Locate the cell with the specified text and output its [X, Y] center coordinate. 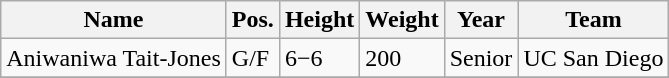
G/F [252, 58]
Team [594, 20]
Pos. [252, 20]
200 [402, 58]
Name [114, 20]
Height [319, 20]
Aniwaniwa Tait-Jones [114, 58]
6−6 [319, 58]
UC San Diego [594, 58]
Weight [402, 20]
Senior [481, 58]
Year [481, 20]
